Provide the (x, y) coordinate of the cell's center where the given text is located.  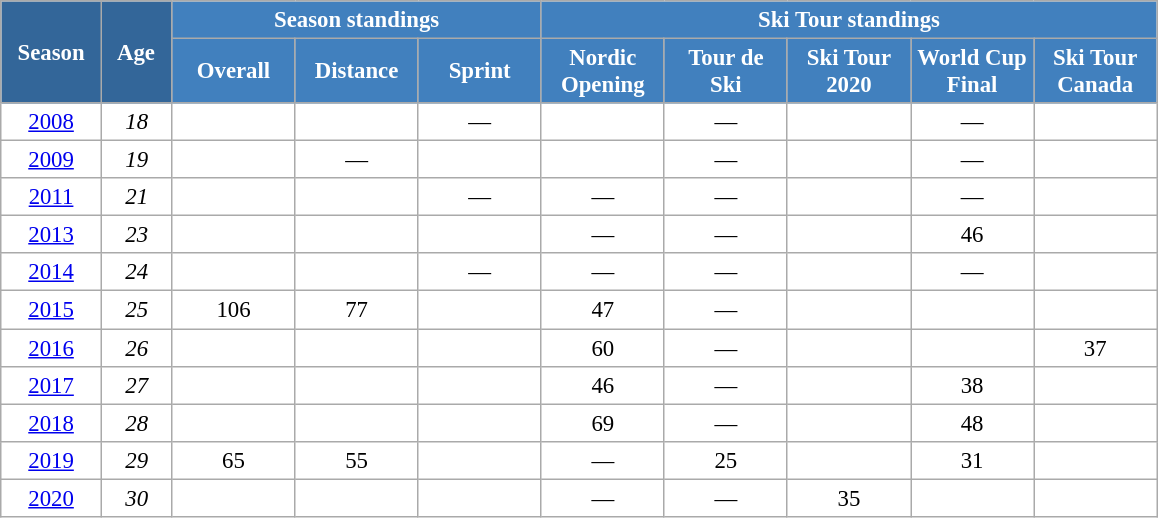
37 (1096, 348)
2016 (52, 348)
2013 (52, 235)
2020 (52, 498)
19 (136, 160)
27 (136, 385)
2017 (52, 385)
35 (848, 498)
Tour deSki (726, 72)
38 (972, 385)
NordicOpening (602, 72)
Overall (234, 72)
26 (136, 348)
60 (602, 348)
30 (136, 498)
31 (972, 460)
29 (136, 460)
Season (52, 52)
Ski TourCanada (1096, 72)
2018 (52, 423)
69 (602, 423)
106 (234, 310)
World CupFinal (972, 72)
24 (136, 273)
Season standings (356, 20)
55 (356, 460)
65 (234, 460)
2008 (52, 122)
2014 (52, 273)
47 (602, 310)
2019 (52, 460)
18 (136, 122)
2015 (52, 310)
Distance (356, 72)
Ski Tour standings (848, 20)
48 (972, 423)
21 (136, 197)
Age (136, 52)
Sprint (480, 72)
2009 (52, 160)
23 (136, 235)
77 (356, 310)
28 (136, 423)
Ski Tour2020 (848, 72)
2011 (52, 197)
